Scan for the cell matching the given text and deliver its [X, Y] coordinate at center. 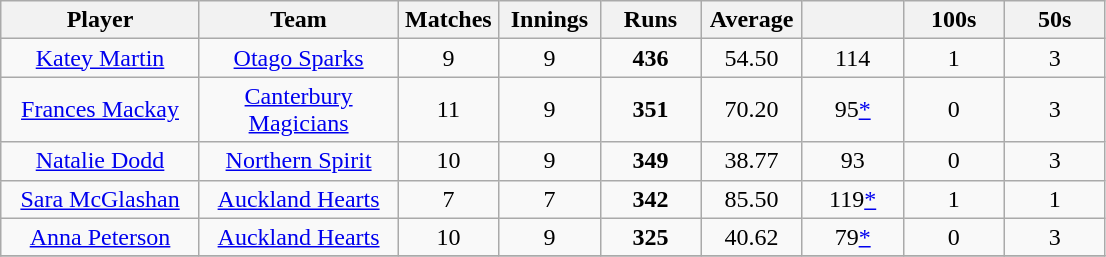
11 [448, 110]
325 [650, 237]
Anna Peterson [100, 237]
38.77 [752, 161]
114 [852, 58]
342 [650, 199]
Runs [650, 20]
Average [752, 20]
Matches [448, 20]
95* [852, 110]
Innings [550, 20]
Katey Martin [100, 58]
100s [954, 20]
Sara McGlashan [100, 199]
85.50 [752, 199]
Frances Mackay [100, 110]
119* [852, 199]
70.20 [752, 110]
40.62 [752, 237]
351 [650, 110]
Team [298, 20]
Northern Spirit [298, 161]
Player [100, 20]
54.50 [752, 58]
Otago Sparks [298, 58]
Natalie Dodd [100, 161]
50s [1054, 20]
Canterbury Magicians [298, 110]
436 [650, 58]
79* [852, 237]
93 [852, 161]
349 [650, 161]
